Output the (x, y) coordinate of the center of the cell containing the given text.  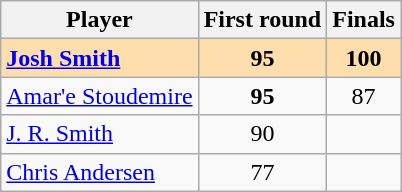
Finals (364, 20)
90 (262, 134)
Amar'e Stoudemire (100, 96)
First round (262, 20)
Josh Smith (100, 58)
77 (262, 172)
100 (364, 58)
J. R. Smith (100, 134)
87 (364, 96)
Player (100, 20)
Chris Andersen (100, 172)
